Search for the cell housing the specified text and yield its [X, Y] center coordinate. 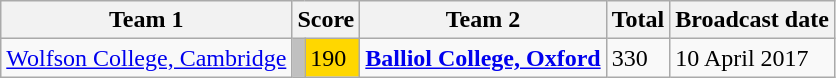
Team 1 [146, 20]
190 [332, 58]
Broadcast date [752, 20]
Balliol College, Oxford [483, 58]
Score [326, 20]
Total [638, 20]
330 [638, 58]
Team 2 [483, 20]
10 April 2017 [752, 58]
Wolfson College, Cambridge [146, 58]
